For the text-containing cell, return its midpoint in (X, Y) coordinate format. 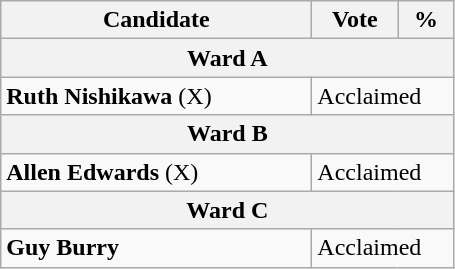
Ruth Nishikawa (X) (156, 96)
Ward B (228, 134)
Ward C (228, 210)
% (426, 20)
Guy Burry (156, 248)
Ward A (228, 58)
Allen Edwards (X) (156, 172)
Vote (355, 20)
Candidate (156, 20)
